Output the [X, Y] coordinate of the center of the cell containing the given text.  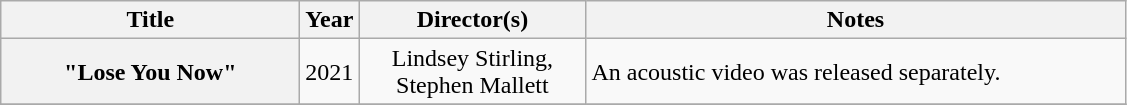
Director(s) [472, 20]
Notes [856, 20]
Lindsey Stirling, Stephen Mallett [472, 72]
"Lose You Now" [150, 72]
Title [150, 20]
Year [330, 20]
2021 [330, 72]
An acoustic video was released separately. [856, 72]
